Return the (x, y) coordinate for the center point of the cell that contains the specified text.  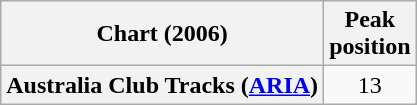
Chart (2006) (162, 34)
13 (370, 85)
Australia Club Tracks (ARIA) (162, 85)
Peakposition (370, 34)
